From the cell containing the given text, extract its center point as [x, y] coordinate. 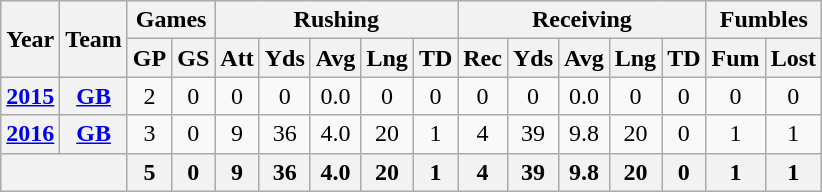
Rushing [336, 20]
Team [94, 39]
Year [30, 39]
Rec [483, 58]
3 [149, 134]
Games [170, 20]
Fum [736, 58]
Att [237, 58]
5 [149, 172]
GP [149, 58]
2 [149, 96]
2015 [30, 96]
Lost [793, 58]
Fumbles [764, 20]
2016 [30, 134]
GS [194, 58]
Receiving [582, 20]
